Extract the [X, Y] coordinate from the center of the cell holding the provided text.  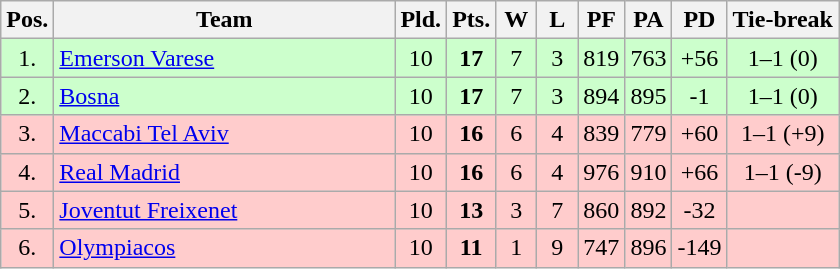
5. [28, 210]
Bosna [224, 96]
Olympiacos [224, 248]
PF [602, 20]
Pts. [472, 20]
W [516, 20]
Emerson Varese [224, 58]
9 [558, 248]
-149 [700, 248]
PA [648, 20]
779 [648, 134]
Real Madrid [224, 172]
PD [700, 20]
Tie-break [783, 20]
910 [648, 172]
-1 [700, 96]
894 [602, 96]
Maccabi Tel Aviv [224, 134]
896 [648, 248]
1–1 (+9) [783, 134]
763 [648, 58]
2. [28, 96]
L [558, 20]
1–1 (-9) [783, 172]
895 [648, 96]
+60 [700, 134]
3. [28, 134]
-32 [700, 210]
1. [28, 58]
839 [602, 134]
860 [602, 210]
747 [602, 248]
Pos. [28, 20]
819 [602, 58]
4. [28, 172]
Team [224, 20]
Joventut Freixenet [224, 210]
1 [516, 248]
13 [472, 210]
6. [28, 248]
976 [602, 172]
Pld. [421, 20]
+56 [700, 58]
+66 [700, 172]
11 [472, 248]
892 [648, 210]
